From the cell containing the given text, extract its center point as [x, y] coordinate. 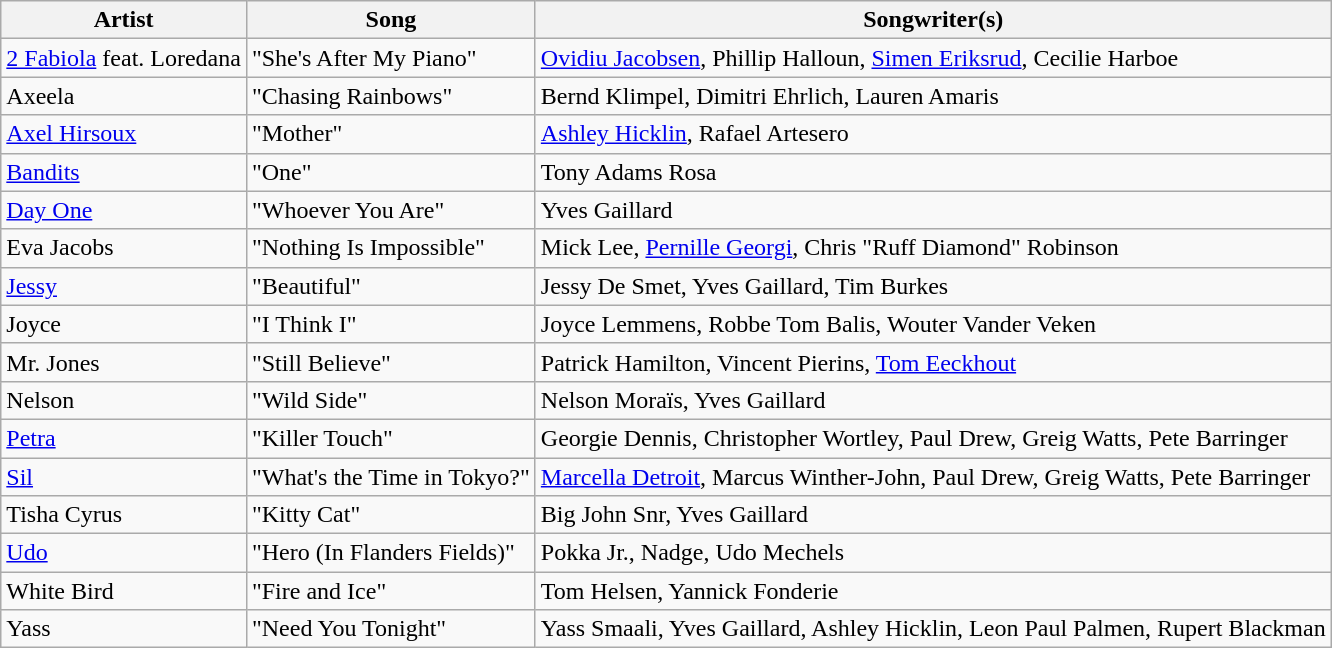
"I Think I" [390, 324]
Nelson [124, 400]
Udo [124, 553]
2 Fabiola feat. Loredana [124, 58]
Axel Hirsoux [124, 134]
"Hero (In Flanders Fields)" [390, 553]
Yass [124, 629]
Tisha Cyrus [124, 515]
Jessy [124, 286]
Jessy De Smet, Yves Gaillard, Tim Burkes [933, 286]
"Mother" [390, 134]
Big John Snr, Yves Gaillard [933, 515]
"Wild Side" [390, 400]
Ashley Hicklin, Rafael Artesero [933, 134]
Yves Gaillard [933, 210]
"Killer Touch" [390, 438]
Bandits [124, 172]
Joyce Lemmens, Robbe Tom Balis, Wouter Vander Veken [933, 324]
Joyce [124, 324]
"Fire and Ice" [390, 591]
"Need You Tonight" [390, 629]
Georgie Dennis, Christopher Wortley, Paul Drew, Greig Watts, Pete Barringer [933, 438]
Sil [124, 477]
Petra [124, 438]
Yass Smaali, Yves Gaillard, Ashley Hicklin, Leon Paul Palmen, Rupert Blackman [933, 629]
Songwriter(s) [933, 20]
Mr. Jones [124, 362]
"She's After My Piano" [390, 58]
Song [390, 20]
"What's the Time in Tokyo?" [390, 477]
"Beautiful" [390, 286]
Ovidiu Jacobsen, Phillip Halloun, Simen Eriksrud, Cecilie Harboe [933, 58]
Day One [124, 210]
Tony Adams Rosa [933, 172]
Nelson Moraïs, Yves Gaillard [933, 400]
Bernd Klimpel, Dimitri Ehrlich, Lauren Amaris [933, 96]
"Chasing Rainbows" [390, 96]
Tom Helsen, Yannick Fonderie [933, 591]
"One" [390, 172]
Pokka Jr., Nadge, Udo Mechels [933, 553]
Marcella Detroit, Marcus Winther-John, Paul Drew, Greig Watts, Pete Barringer [933, 477]
Axeela [124, 96]
"Whoever You Are" [390, 210]
Patrick Hamilton, Vincent Pierins, Tom Eeckhout [933, 362]
Eva Jacobs [124, 248]
White Bird [124, 591]
Artist [124, 20]
"Kitty Cat" [390, 515]
Mick Lee, Pernille Georgi, Chris "Ruff Diamond" Robinson [933, 248]
"Nothing Is Impossible" [390, 248]
"Still Believe" [390, 362]
